Search for the cell housing the specified text and yield its (X, Y) center coordinate. 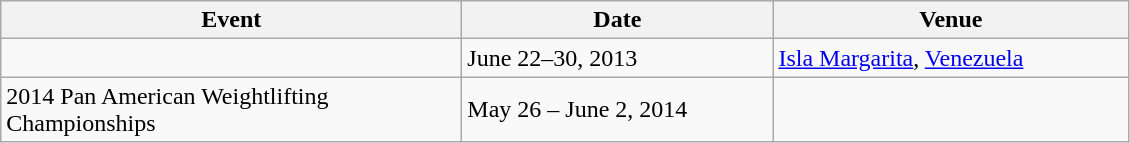
2014 Pan American Weightlifting Championships (232, 110)
June 22–30, 2013 (618, 58)
Venue (951, 20)
Event (232, 20)
Isla Margarita, Venezuela (951, 58)
May 26 – June 2, 2014 (618, 110)
Date (618, 20)
